Detect which cell encompasses the target text, then output its (X, Y) center coordinate. 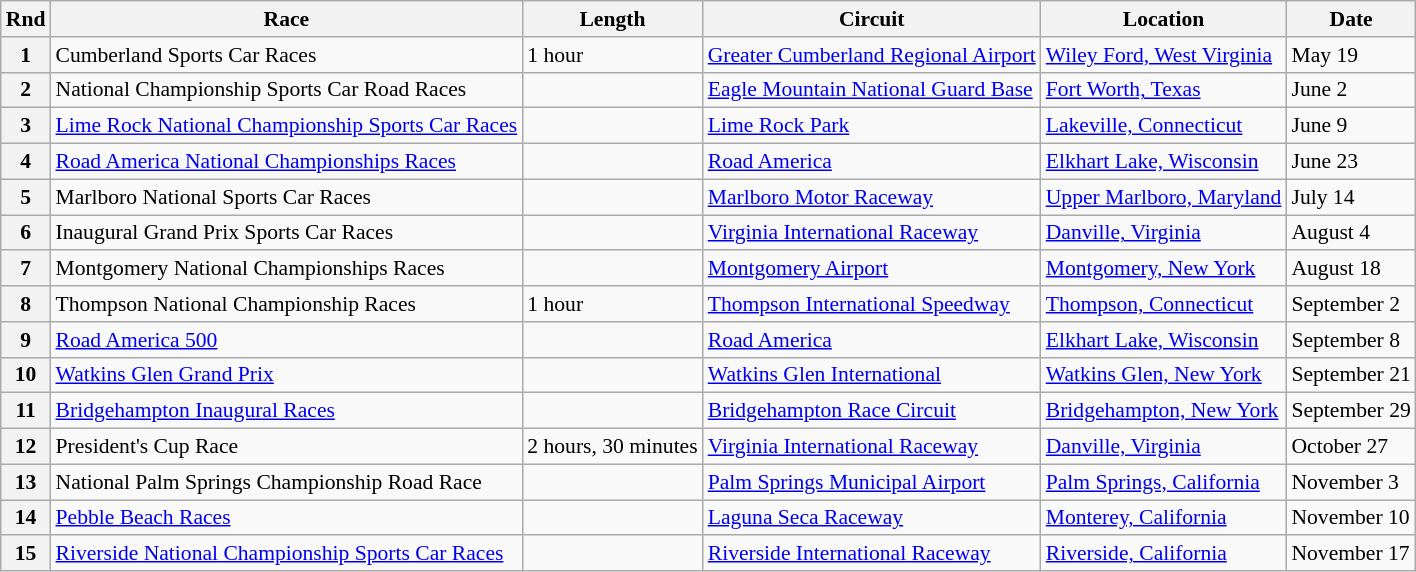
12 (26, 447)
Riverside International Raceway (872, 554)
June 2 (1350, 90)
Thompson International Speedway (872, 304)
10 (26, 375)
Palm Springs, California (1164, 482)
3 (26, 126)
Lime Rock National Championship Sports Car Races (286, 126)
Race (286, 19)
5 (26, 197)
November 3 (1350, 482)
11 (26, 411)
7 (26, 269)
Thompson, Connecticut (1164, 304)
Marlboro National Sports Car Races (286, 197)
15 (26, 554)
Eagle Mountain National Guard Base (872, 90)
Lakeville, Connecticut (1164, 126)
November 17 (1350, 554)
September 21 (1350, 375)
August 18 (1350, 269)
Monterey, California (1164, 518)
July 14 (1350, 197)
Date (1350, 19)
Fort Worth, Texas (1164, 90)
Inaugural Grand Prix Sports Car Races (286, 233)
6 (26, 233)
1 (26, 55)
2 hours, 30 minutes (612, 447)
National Championship Sports Car Road Races (286, 90)
Watkins Glen Grand Prix (286, 375)
September 8 (1350, 340)
Road America 500 (286, 340)
Thompson National Championship Races (286, 304)
Riverside, California (1164, 554)
Cumberland Sports Car Races (286, 55)
Watkins Glen International (872, 375)
Riverside National Championship Sports Car Races (286, 554)
Bridgehampton Race Circuit (872, 411)
Bridgehampton Inaugural Races (286, 411)
2 (26, 90)
Lime Rock Park (872, 126)
National Palm Springs Championship Road Race (286, 482)
Laguna Seca Raceway (872, 518)
Montgomery National Championships Races (286, 269)
Palm Springs Municipal Airport (872, 482)
Montgomery Airport (872, 269)
13 (26, 482)
President's Cup Race (286, 447)
May 19 (1350, 55)
September 2 (1350, 304)
Upper Marlboro, Maryland (1164, 197)
9 (26, 340)
Watkins Glen, New York (1164, 375)
June 9 (1350, 126)
Bridgehampton, New York (1164, 411)
Length (612, 19)
Location (1164, 19)
Road America National Championships Races (286, 162)
June 23 (1350, 162)
Pebble Beach Races (286, 518)
November 10 (1350, 518)
Rnd (26, 19)
October 27 (1350, 447)
Montgomery, New York (1164, 269)
14 (26, 518)
September 29 (1350, 411)
Marlboro Motor Raceway (872, 197)
Circuit (872, 19)
8 (26, 304)
August 4 (1350, 233)
Greater Cumberland Regional Airport (872, 55)
4 (26, 162)
Wiley Ford, West Virginia (1164, 55)
